Output the (x, y) coordinate of the center of the cell containing the given text.  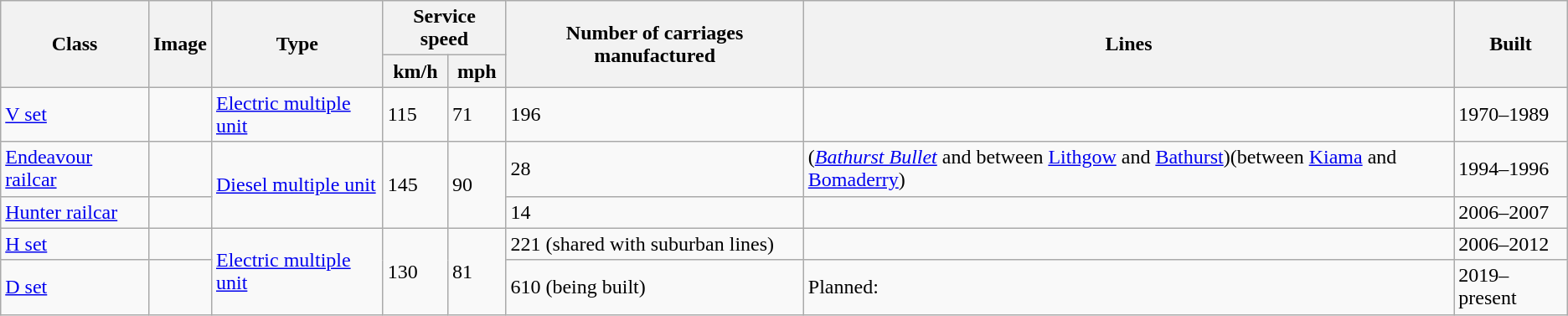
610 (being built) (655, 287)
Number of carriages manufactured (655, 44)
Built (1511, 44)
H set (75, 244)
Service speed (444, 28)
(Bathurst Bullet and between Lithgow and Bathurst)(between Kiama and Bomaderry) (1129, 169)
71 (477, 114)
mph (477, 71)
Lines (1129, 44)
221 (shared with suburban lines) (655, 244)
81 (477, 272)
Hunter railcar (75, 212)
Planned: (1129, 287)
2006–2007 (1511, 212)
90 (477, 184)
14 (655, 212)
2019–present (1511, 287)
Image (179, 44)
28 (655, 169)
Endeavour railcar (75, 169)
D set (75, 287)
115 (415, 114)
145 (415, 184)
196 (655, 114)
V set (75, 114)
Diesel multiple unit (297, 184)
1970–1989 (1511, 114)
km/h (415, 71)
2006–2012 (1511, 244)
Class (75, 44)
1994–1996 (1511, 169)
130 (415, 272)
Type (297, 44)
